Extract the [x, y] coordinate from the center of the cell holding the provided text.  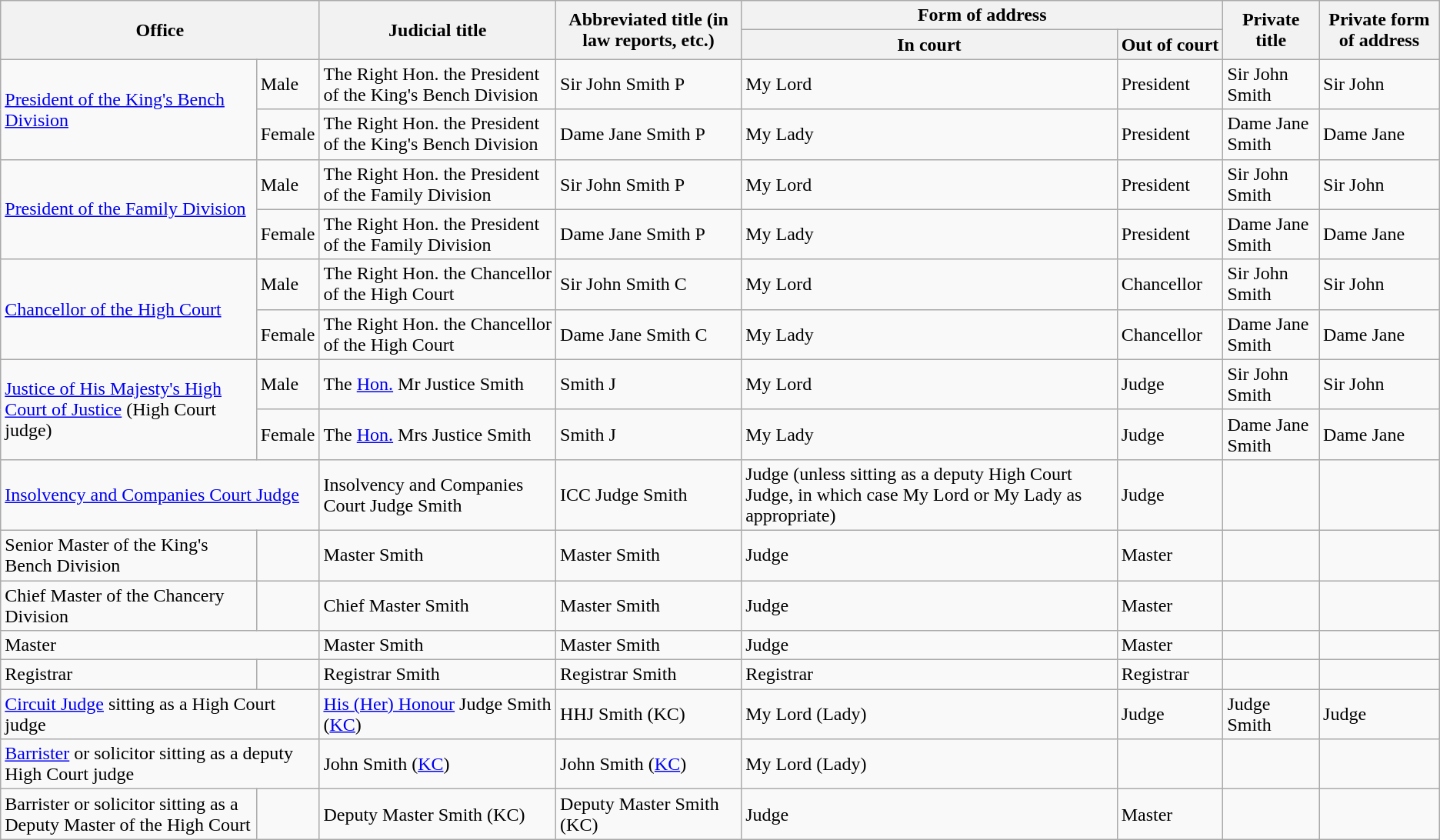
Abbreviated title (in law reports, etc.) [649, 30]
Private title [1271, 30]
Dame Jane Smith C [649, 334]
Out of court [1170, 45]
Office [160, 30]
In court [929, 45]
Chief Master Smith [438, 605]
Justice of His Majesty's High Court of Justice (High Court judge) [128, 409]
Insolvency and Companies Court Judge [160, 495]
The Hon. Mrs Justice Smith [438, 434]
Judge (unless sitting as a deputy High Court Judge, in which case My Lord or My Lady as appropriate) [929, 495]
Insolvency and Companies Court Judge Smith [438, 495]
Judge Smith [1271, 714]
Circuit Judge sitting as a High Court judge [160, 714]
Chief Master of the Chancery Division [128, 605]
HHJ Smith (KC) [649, 714]
President of the Family Division [128, 209]
Sir John Smith C [649, 285]
The Hon. Mr Justice Smith [438, 385]
Judicial title [438, 30]
Private form of address [1380, 30]
His (Her) Honour Judge Smith (KC) [438, 714]
President of the King's Bench Division [128, 109]
ICC Judge Smith [649, 495]
Barrister or solicitor sitting as a deputy High Court judge [160, 765]
Form of address [982, 15]
Senior Master of the King's Bench Division [128, 555]
Barrister or solicitor sitting as a Deputy Master of the High Court [128, 814]
Chancellor of the High Court [128, 309]
